Extract the [X, Y] coordinate from the center of the cell holding the provided text.  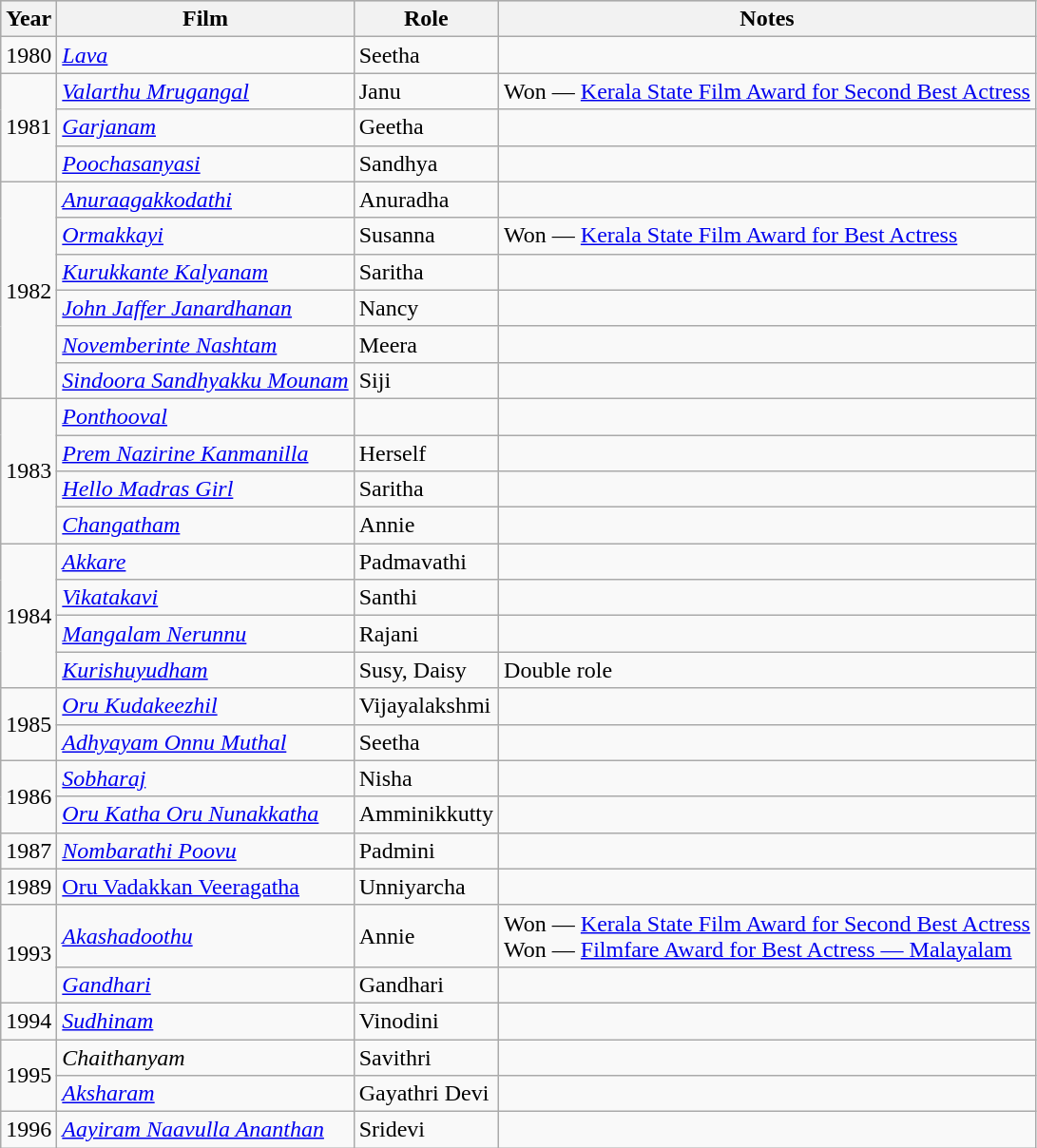
Role [426, 19]
Won — Kerala State Film Award for Second Best ActressWon — Filmfare Award for Best Actress — Malayalam [768, 935]
1986 [29, 796]
1983 [29, 470]
John Jaffer Janardhanan [205, 308]
Sindoora Sandhyakku Mounam [205, 380]
Anuraagakkodathi [205, 200]
Unniyarcha [426, 887]
1987 [29, 851]
Won — Kerala State Film Award for Second Best Actress [768, 91]
Padmavathi [426, 562]
Hello Madras Girl [205, 489]
1985 [29, 724]
Oru Katha Oru Nunakkatha [205, 814]
Akashadoothu [205, 935]
Vinodini [426, 1021]
Meera [426, 344]
Rajani [426, 634]
Lava [205, 55]
Savithri [426, 1058]
1993 [29, 954]
Padmini [426, 851]
Herself [426, 453]
1996 [29, 1130]
1984 [29, 616]
Ormakkayi [205, 236]
Nisha [426, 778]
1995 [29, 1076]
Vikatakavi [205, 598]
Year [29, 19]
Geetha [426, 127]
Chaithanyam [205, 1058]
Ponthooval [205, 416]
Sridevi [426, 1130]
Sandhya [426, 163]
Aayiram Naavulla Ananthan [205, 1130]
Changatham [205, 526]
Garjanam [205, 127]
Janu [426, 91]
Vijayalakshmi [426, 706]
1981 [29, 127]
Kurukkante Kalyanam [205, 272]
Nancy [426, 308]
Sobharaj [205, 778]
Prem Nazirine Kanmanilla [205, 453]
Mangalam Nerunnu [205, 634]
Amminikkutty [426, 814]
1982 [29, 290]
Adhyayam Onnu Muthal [205, 742]
Oru Vadakkan Veeragatha [205, 887]
Siji [426, 380]
Sudhinam [205, 1021]
Nombarathi Poovu [205, 851]
Akkare [205, 562]
Notes [768, 19]
1989 [29, 887]
Oru Kudakeezhil [205, 706]
Film [205, 19]
Valarthu Mrugangal [205, 91]
Susy, Daisy [426, 670]
Anuradha [426, 200]
Novemberinte Nashtam [205, 344]
Double role [768, 670]
Santhi [426, 598]
Won — Kerala State Film Award for Best Actress [768, 236]
Gayathri Devi [426, 1094]
1994 [29, 1021]
1980 [29, 55]
Susanna [426, 236]
Kurishuyudham [205, 670]
Aksharam [205, 1094]
Poochasanyasi [205, 163]
